Find where the given text appears and provide that cell's center as (X, Y) coordinate. 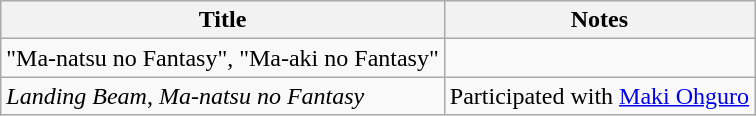
Title (223, 20)
Participated with Maki Ohguro (599, 96)
Landing Beam, Ma-natsu no Fantasy (223, 96)
Notes (599, 20)
"Ma-natsu no Fantasy", "Ma-aki no Fantasy" (223, 58)
